Return (x, y) of the center of cell containing provided text 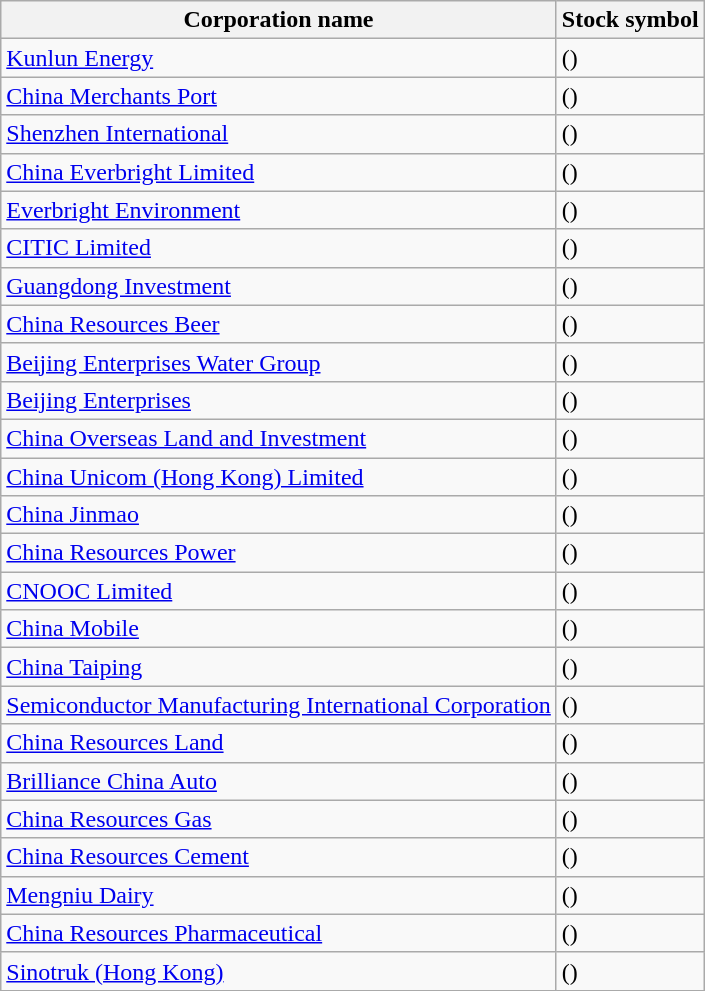
Corporation name (279, 20)
China Merchants Port (279, 96)
Shenzhen International (279, 134)
Everbright Environment (279, 210)
China Resources Cement (279, 857)
CNOOC Limited (279, 591)
China Resources Power (279, 553)
Beijing Enterprises (279, 400)
China Resources Pharmaceutical (279, 933)
Guangdong Investment (279, 286)
China Taiping (279, 667)
China Resources Gas (279, 819)
China Mobile (279, 629)
Beijing Enterprises Water Group (279, 362)
Sinotruk (Hong Kong) (279, 971)
China Resources Beer (279, 324)
China Resources Land (279, 743)
Kunlun Energy (279, 58)
China Overseas Land and Investment (279, 438)
Brilliance China Auto (279, 781)
Stock symbol (630, 20)
China Everbright Limited (279, 172)
Mengniu Dairy (279, 895)
China Unicom (Hong Kong) Limited (279, 477)
China Jinmao (279, 515)
Semiconductor Manufacturing International Corporation (279, 705)
CITIC Limited (279, 248)
